Extract the (x, y) coordinate from the center of the cell holding the provided text.  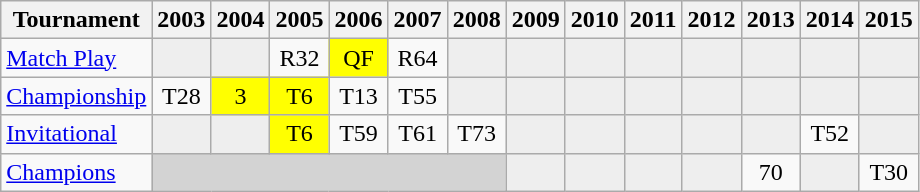
Match Play (76, 58)
R32 (300, 58)
T73 (476, 134)
3 (240, 96)
2012 (712, 20)
T28 (182, 96)
Champions (76, 172)
QF (358, 58)
T55 (418, 96)
Tournament (76, 20)
2009 (536, 20)
2005 (300, 20)
2013 (770, 20)
T59 (358, 134)
2007 (418, 20)
T13 (358, 96)
2014 (830, 20)
2015 (888, 20)
Invitational (76, 134)
2008 (476, 20)
T30 (888, 172)
2006 (358, 20)
2004 (240, 20)
2011 (653, 20)
T52 (830, 134)
R64 (418, 58)
Championship (76, 96)
2010 (594, 20)
2003 (182, 20)
70 (770, 172)
T61 (418, 134)
